Capture the cell that displays the provided text and extract its [x, y] central coordinate. 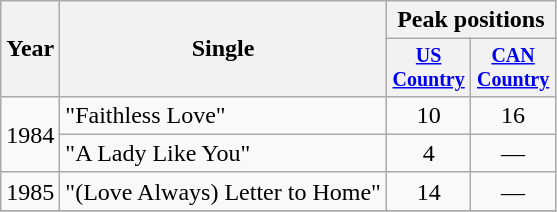
1985 [30, 191]
"(Love Always) Letter to Home" [224, 191]
1984 [30, 134]
"Faithless Love" [224, 115]
"A Lady Like You" [224, 153]
16 [513, 115]
CAN Country [513, 68]
4 [428, 153]
14 [428, 191]
10 [428, 115]
Year [30, 49]
Peak positions [470, 20]
Single [224, 49]
US Country [428, 68]
